Extract the [X, Y] coordinate from the center of the cell holding the provided text.  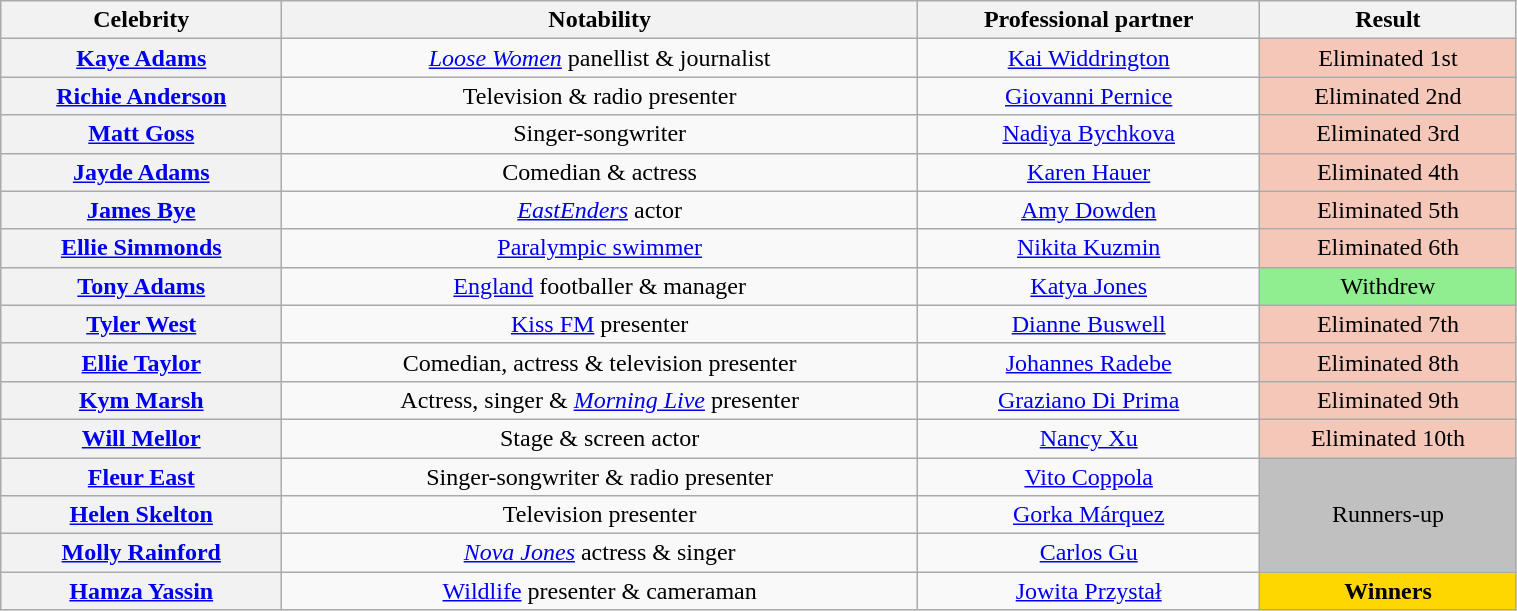
Johannes Radebe [1089, 362]
Carlos Gu [1089, 553]
Winners [1388, 591]
Ellie Taylor [142, 362]
Kym Marsh [142, 400]
Nadiya Bychkova [1089, 134]
Fleur East [142, 477]
Tony Adams [142, 286]
Singer-songwriter & radio presenter [600, 477]
Eliminated 7th [1388, 324]
Nancy Xu [1089, 438]
Wildlife presenter & cameraman [600, 591]
Loose Women panellist & journalist [600, 58]
Actress, singer & Morning Live presenter [600, 400]
Notability [600, 20]
Giovanni Pernice [1089, 96]
Television & radio presenter [600, 96]
Eliminated 2nd [1388, 96]
Ellie Simmonds [142, 248]
Eliminated 1st [1388, 58]
England footballer & manager [600, 286]
Singer-songwriter [600, 134]
Comedian & actress [600, 172]
Paralympic swimmer [600, 248]
Result [1388, 20]
Kaye Adams [142, 58]
Jowita Przystał [1089, 591]
Molly Rainford [142, 553]
Amy Dowden [1089, 210]
Katya Jones [1089, 286]
Kai Widdrington [1089, 58]
Tyler West [142, 324]
EastEnders actor [600, 210]
Eliminated 5th [1388, 210]
Withdrew [1388, 286]
Eliminated 9th [1388, 400]
Eliminated 10th [1388, 438]
Television presenter [600, 515]
Kiss FM presenter [600, 324]
Vito Coppola [1089, 477]
Eliminated 4th [1388, 172]
Jayde Adams [142, 172]
Eliminated 6th [1388, 248]
Helen Skelton [142, 515]
Gorka Márquez [1089, 515]
Comedian, actress & television presenter [600, 362]
Eliminated 8th [1388, 362]
Matt Goss [142, 134]
James Bye [142, 210]
Runners-up [1388, 515]
Nova Jones actress & singer [600, 553]
Karen Hauer [1089, 172]
Stage & screen actor [600, 438]
Nikita Kuzmin [1089, 248]
Graziano Di Prima [1089, 400]
Professional partner [1089, 20]
Hamza Yassin [142, 591]
Dianne Buswell [1089, 324]
Will Mellor [142, 438]
Eliminated 3rd [1388, 134]
Richie Anderson [142, 96]
Celebrity [142, 20]
